Provide the (X, Y) coordinate of the cell's center where the given text is located.  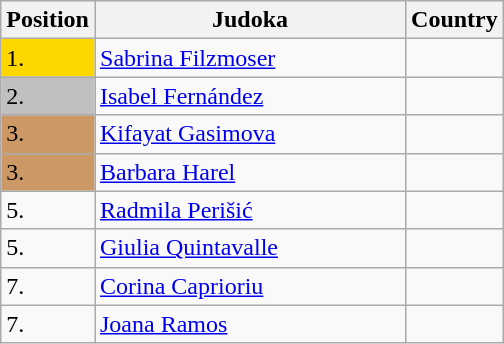
Joana Ramos (250, 324)
Barbara Harel (250, 172)
Isabel Fernández (250, 96)
Position (48, 20)
Judoka (250, 20)
Sabrina Filzmoser (250, 58)
1. (48, 58)
Kifayat Gasimova (250, 134)
2. (48, 96)
Country (455, 20)
Corina Caprioriu (250, 286)
Giulia Quintavalle (250, 248)
Radmila Perišić (250, 210)
